Locate the cell with the specified text and output its (x, y) center coordinate. 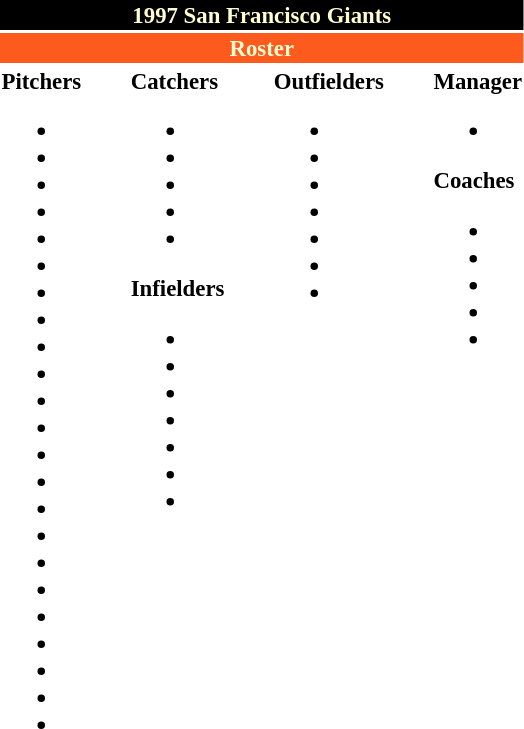
Roster (262, 48)
1997 San Francisco Giants (262, 15)
